Detect which cell encompasses the target text, then output its [X, Y] center coordinate. 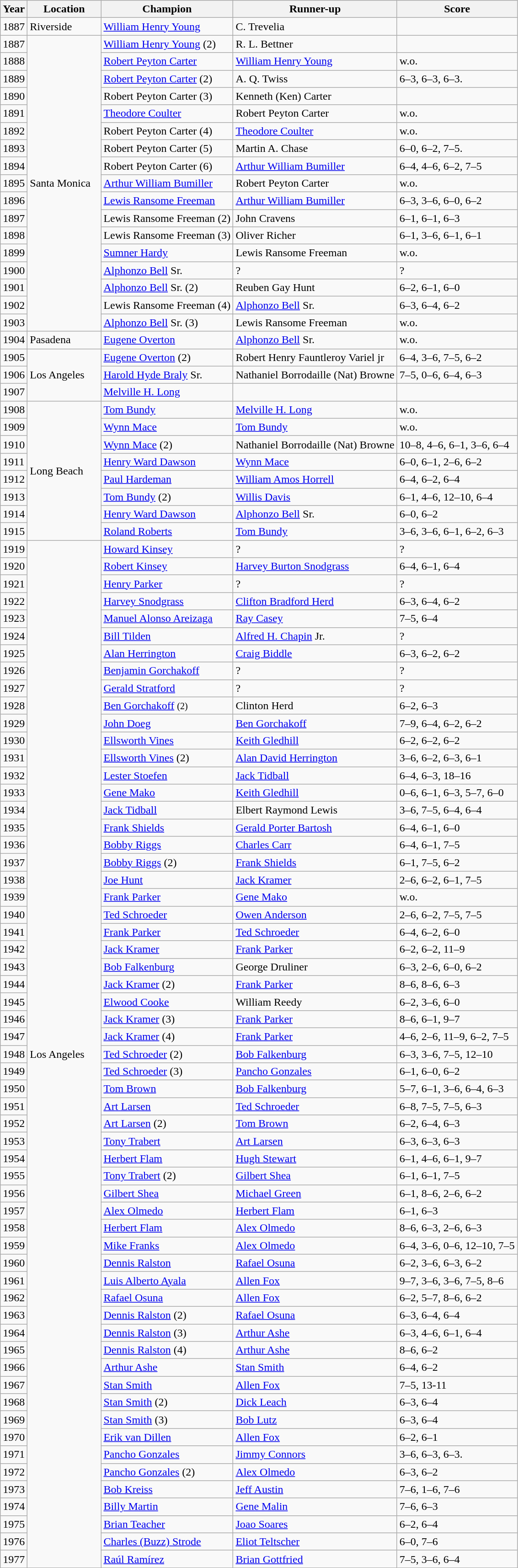
Jack Kramer (2) [167, 984]
6–4, 6–2, 6–4 [457, 479]
6–3, 3–6, 7–5, 12–10 [457, 1054]
Dennis Ralston [167, 1263]
6–3, 6–2 [457, 1472]
1932 [14, 776]
1953 [14, 1141]
6–3, 3–6, 6–0, 6–2 [457, 200]
Ray Casey [315, 619]
Harvey Burton Snodgrass [315, 566]
8–6, 6–2 [457, 1350]
1936 [14, 845]
1904 [14, 340]
Alphonzo Bell Sr. (2) [167, 288]
7–6, 1–6, 7–6 [457, 1489]
1913 [14, 496]
5–7, 6–1, 3–6, 6–4, 6–3 [457, 1089]
6–4, 6–2 [457, 1368]
1947 [14, 1036]
1929 [14, 723]
1896 [14, 200]
Harold Hyde Braly Sr. [167, 375]
1898 [14, 236]
Ben Gorchakoff (2) [167, 706]
1930 [14, 740]
Paul Hardeman [167, 479]
Hugh Stewart [315, 1158]
Ellsworth Vines (2) [167, 758]
Tony Trabert [167, 1141]
6–4, 6–1, 6–0 [457, 828]
1909 [14, 427]
6–4, 4–6, 6–2, 7–5 [457, 166]
7–5, 13-11 [457, 1385]
Lewis Ransome Freeman (2) [167, 218]
C. Trevelia [315, 27]
1942 [14, 949]
Willis Davis [315, 496]
6–2, 3–6, 6–3, 6–2 [457, 1263]
1891 [14, 113]
6–1, 6–0, 6–2 [457, 1072]
Joao Soares [315, 1524]
3–6, 7–5, 6–4, 6–4 [457, 810]
1961 [14, 1280]
6–2, 5–7, 8–6, 6–2 [457, 1298]
1960 [14, 1263]
A. Q. Twiss [315, 79]
6–2, 6–2, 11–9 [457, 949]
6–1, 7–5, 6–2 [457, 862]
Brian Teacher [167, 1524]
7–9, 6–4, 6–2, 6–2 [457, 723]
10–8, 4–6, 6–1, 3–6, 6–4 [457, 444]
1922 [14, 601]
Lewis Ransome Freeman (3) [167, 236]
Robert Henry Fauntleroy Variel jr [315, 357]
Jack Kramer (4) [167, 1036]
Owen Anderson [315, 915]
1969 [14, 1420]
1901 [14, 288]
Location [64, 9]
Alan David Herrington [315, 758]
Martin A. Chase [315, 148]
1908 [14, 410]
1949 [14, 1072]
1914 [14, 514]
1906 [14, 375]
1958 [14, 1228]
6–1, 4–6, 6–1, 9–7 [457, 1158]
Bill Tilden [167, 636]
1957 [14, 1211]
7–6, 6–3 [457, 1507]
1939 [14, 897]
6–1, 4–6, 12–10, 6–4 [457, 496]
Dennis Ralston (4) [167, 1350]
6–2, 6–1, 6–0 [457, 288]
2–6, 6–2, 6–1, 7–5 [457, 880]
3–6, 6–2, 6–3, 6–1 [457, 758]
Benjamin Gorchakoff [167, 671]
Howard Kinsey [167, 549]
1972 [14, 1472]
Mike Franks [167, 1245]
Robert Peyton Carter (4) [167, 131]
Santa Monica [64, 183]
Robert Peyton Carter (2) [167, 79]
1923 [14, 619]
1894 [14, 166]
Ted Schroeder (2) [167, 1054]
Reuben Gay Hunt [315, 288]
Jimmy Connors [315, 1455]
6–4, 6–2, 6–0 [457, 932]
6–1, 6–3 [457, 1211]
1889 [14, 79]
1965 [14, 1350]
1964 [14, 1333]
1971 [14, 1455]
Pancho Gonzales (2) [167, 1472]
Year [14, 9]
1943 [14, 967]
Henry Parker [167, 584]
1951 [14, 1106]
1968 [14, 1402]
6–3, 6–3, 6–3. [457, 79]
Alfred H. Chapin Jr. [315, 636]
Art Larsen (2) [167, 1124]
Craig Biddle [315, 653]
Robert Peyton Carter (6) [167, 166]
1934 [14, 810]
1903 [14, 323]
Brian Gottfried [315, 1559]
Stan Smith (3) [167, 1420]
Stan Smith (2) [167, 1402]
Joe Hunt [167, 880]
Roland Roberts [167, 532]
1919 [14, 549]
1926 [14, 671]
2–6, 6–2, 7–5, 7–5 [457, 915]
1946 [14, 1019]
Jack Kramer (3) [167, 1019]
1970 [14, 1437]
6–4, 3–6, 7–5, 6–2 [457, 357]
1977 [14, 1559]
Alphonzo Bell Sr. (3) [167, 323]
Dick Leach [315, 1402]
Elbert Raymond Lewis [315, 810]
Eugene Overton (2) [167, 357]
6–0, 6–1, 2–6, 6–2 [457, 462]
8–6, 8–6, 6–3 [457, 984]
1933 [14, 793]
1900 [14, 270]
1928 [14, 706]
1899 [14, 253]
6–2, 6–4 [457, 1524]
Harvey Snodgrass [167, 601]
Erik van Dillen [167, 1437]
1962 [14, 1298]
1910 [14, 444]
Wynn Mace (2) [167, 444]
7–5, 3–6, 6–4 [457, 1559]
1897 [14, 218]
Gerald Porter Bartosh [315, 828]
1955 [14, 1176]
Ted Schroeder (3) [167, 1072]
Pasadena [64, 340]
Eugene Overton [167, 340]
6–2, 6–1 [457, 1437]
Kenneth (Ken) Carter [315, 96]
1893 [14, 148]
1890 [14, 96]
6–4, 6–1, 6–4 [457, 566]
1959 [14, 1245]
1974 [14, 1507]
6–2, 6–3 [457, 706]
9–7, 3–6, 3–6, 7–5, 8–6 [457, 1280]
6–3, 2–6, 6–0, 6–2 [457, 967]
Bob Kreiss [167, 1489]
Ellsworth Vines [167, 740]
Robert Peyton Carter (3) [167, 96]
6–1, 6–1, 6–3 [457, 218]
Runner-up [315, 9]
William Henry Young (2) [167, 44]
7–5, 0–6, 6–4, 6–3 [457, 375]
John Doeg [167, 723]
6–8, 7–5, 7–5, 6–3 [457, 1106]
1931 [14, 758]
6–4, 3–6, 0–6, 12–10, 7–5 [457, 1245]
R. L. Bettner [315, 44]
1973 [14, 1489]
Charles (Buzz) Strode [167, 1541]
Alan Herrington [167, 653]
8–6, 6–1, 9–7 [457, 1019]
1915 [14, 532]
6–0, 6–2 [457, 514]
6–1, 6–1, 7–5 [457, 1176]
3–6, 3–6, 6–1, 6–2, 6–3 [457, 532]
Champion [167, 9]
1920 [14, 566]
George Druliner [315, 967]
1925 [14, 653]
6–3, 6–3, 6–3 [457, 1141]
Jeff Austin [315, 1489]
1895 [14, 183]
6–2, 6–4, 6–3 [457, 1124]
Raúl Ramírez [167, 1559]
1950 [14, 1089]
Bobby Riggs [167, 845]
Ben Gorchakoff [315, 723]
Billy Martin [167, 1507]
1912 [14, 479]
6–2, 3–6, 6–0 [457, 1002]
1945 [14, 1002]
3–6, 6–3, 6–3. [457, 1455]
6–0, 6–2, 7–5. [457, 148]
William Amos Horrell [315, 479]
1902 [14, 305]
1892 [14, 131]
1888 [14, 61]
Luis Alberto Ayala [167, 1280]
1938 [14, 880]
Dennis Ralston (2) [167, 1315]
Robert Kinsey [167, 566]
Manuel Alonso Areizaga [167, 619]
6–3, 6–2, 6–2 [457, 653]
6–4, 6–1, 7–5 [457, 845]
1924 [14, 636]
Eliot Teltscher [315, 1541]
1948 [14, 1054]
William Reedy [315, 1002]
Sumner Hardy [167, 253]
1941 [14, 932]
1952 [14, 1124]
Clifton Bradford Herd [315, 601]
1954 [14, 1158]
6–1, 3–6, 6–1, 6–1 [457, 236]
Robert Peyton Carter (5) [167, 148]
6–0, 7–6 [457, 1541]
Lewis Ransome Freeman (4) [167, 305]
Elwood Cooke [167, 1002]
1956 [14, 1193]
1944 [14, 984]
Tom Bundy (2) [167, 496]
1975 [14, 1524]
Gene Malin [315, 1507]
1921 [14, 584]
6–3, 4–6, 6–1, 6–4 [457, 1333]
Gerald Stratford [167, 688]
0–6, 6–1, 6–3, 5–7, 6–0 [457, 793]
Long Beach [64, 470]
1963 [14, 1315]
1966 [14, 1368]
1911 [14, 462]
Score [457, 9]
1940 [14, 915]
1905 [14, 357]
Charles Carr [315, 845]
Tony Trabert (2) [167, 1176]
8–6, 6–3, 2–6, 6–3 [457, 1228]
6–2, 6–2, 6–2 [457, 740]
7–5, 6–4 [457, 619]
6–3, 6–4, 6–4 [457, 1315]
1907 [14, 392]
Bob Lutz [315, 1420]
Bobby Riggs (2) [167, 862]
Clinton Herd [315, 706]
6–1, 8–6, 2–6, 6–2 [457, 1193]
1937 [14, 862]
4–6, 2–6, 11–9, 6–2, 7–5 [457, 1036]
1967 [14, 1385]
Oliver Richer [315, 236]
1976 [14, 1541]
Michael Green [315, 1193]
Lester Stoefen [167, 776]
1935 [14, 828]
John Cravens [315, 218]
6–4, 6–3, 18–16 [457, 776]
Riverside [64, 27]
Dennis Ralston (3) [167, 1333]
1927 [14, 688]
